Output the (x, y) coordinate of the center of the cell containing the given text.  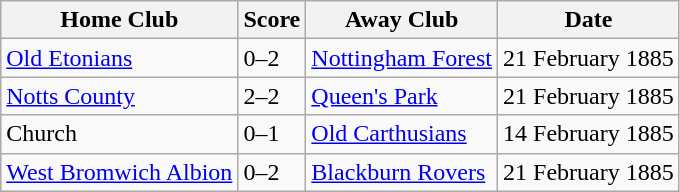
2–2 (272, 96)
Old Carthusians (402, 134)
Score (272, 20)
Notts County (120, 96)
Home Club (120, 20)
Old Etonians (120, 58)
Blackburn Rovers (402, 172)
Queen's Park (402, 96)
Nottingham Forest (402, 58)
Away Club (402, 20)
0–1 (272, 134)
14 February 1885 (589, 134)
Church (120, 134)
West Bromwich Albion (120, 172)
Date (589, 20)
